Capture the cell that displays the provided text and extract its [X, Y] central coordinate. 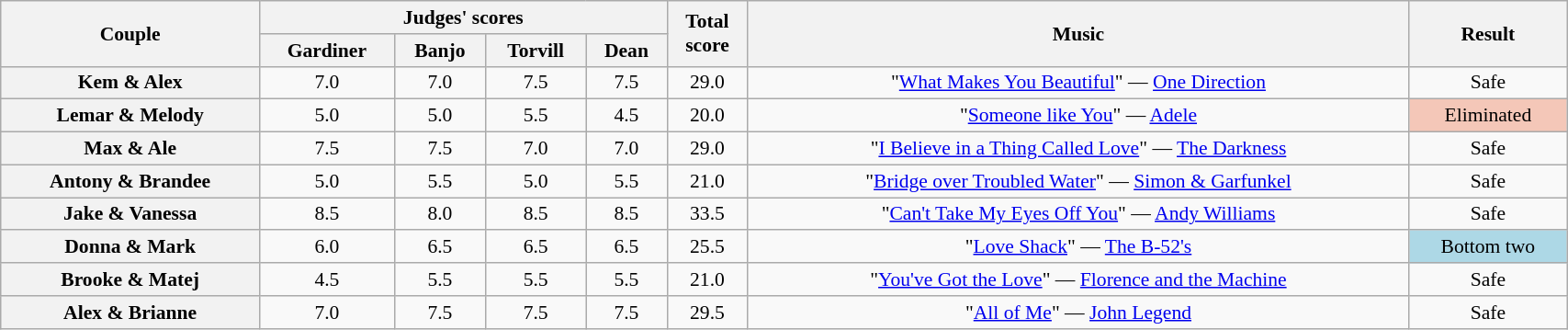
Music [1078, 33]
"Love Shack" — The B-52's [1078, 247]
Torvill [536, 51]
Antony & Brandee [130, 181]
Couple [130, 33]
Gardiner [327, 51]
33.5 [707, 214]
Result [1488, 33]
"Can't Take My Eyes Off You" — Andy Williams [1078, 214]
"Bridge over Troubled Water" — Simon & Garfunkel [1078, 181]
"You've Got the Love" — Florence and the Machine [1078, 279]
Max & Ale [130, 149]
Eliminated [1488, 116]
Bottom two [1488, 247]
Lemar & Melody [130, 116]
"Someone like You" — Adele [1078, 116]
Kem & Alex [130, 83]
Dean [626, 51]
"All of Me" — John Legend [1078, 313]
"What Makes You Beautiful" — One Direction [1078, 83]
20.0 [707, 116]
Brooke & Matej [130, 279]
Judges' scores [464, 17]
Jake & Vanessa [130, 214]
25.5 [707, 247]
8.0 [439, 214]
Banjo [439, 51]
Alex & Brianne [130, 313]
Donna & Mark [130, 247]
6.0 [327, 247]
Totalscore [707, 33]
29.5 [707, 313]
"I Believe in a Thing Called Love" — The Darkness [1078, 149]
